Output the (X, Y) coordinate of the center of the cell containing the given text.  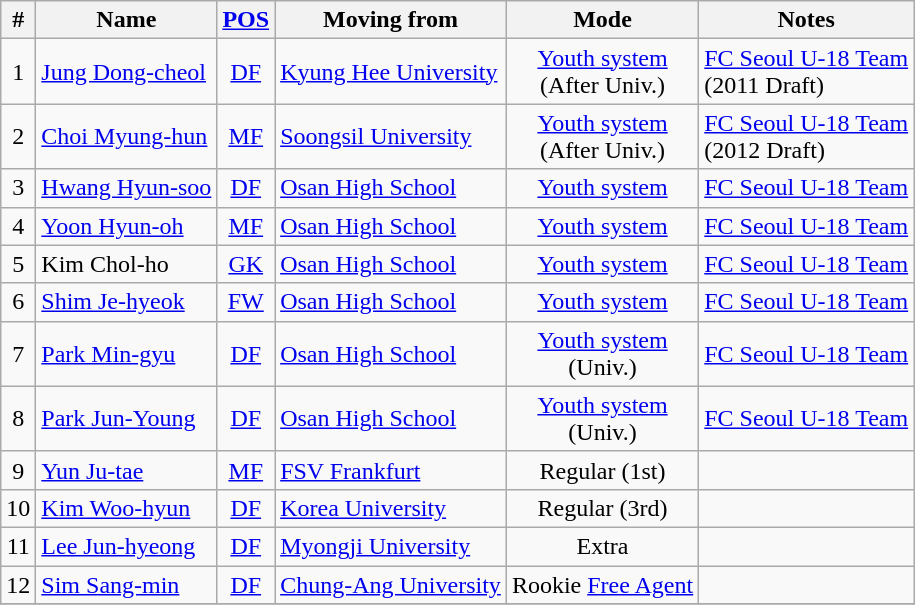
10 (18, 508)
12 (18, 585)
GK (246, 264)
6 (18, 302)
8 (18, 418)
3 (18, 188)
Kim Woo-hyun (126, 508)
Jung Dong-cheol (126, 72)
Hwang Hyun-soo (126, 188)
Regular (3rd) (602, 508)
Yoon Hyun-oh (126, 226)
POS (246, 20)
5 (18, 264)
Park Jun-Young (126, 418)
FC Seoul U-18 Team (2012 Draft) (806, 136)
Rookie Free Agent (602, 585)
4 (18, 226)
FSV Frankfurt (391, 470)
Moving from (391, 20)
Extra (602, 546)
Park Min-gyu (126, 354)
9 (18, 470)
Myongji University (391, 546)
Shim Je-hyeok (126, 302)
Regular (1st) (602, 470)
Chung-Ang University (391, 585)
Kim Chol-ho (126, 264)
Kyung Hee University (391, 72)
11 (18, 546)
2 (18, 136)
Yun Ju-tae (126, 470)
Mode (602, 20)
Korea University (391, 508)
FC Seoul U-18 Team (2011 Draft) (806, 72)
Notes (806, 20)
1 (18, 72)
7 (18, 354)
Soongsil University (391, 136)
Name (126, 20)
# (18, 20)
Lee Jun-hyeong (126, 546)
Sim Sang-min (126, 585)
FW (246, 302)
Choi Myung-hun (126, 136)
